Determine the (X, Y) coordinate at the center of the cell enclosing the given text.  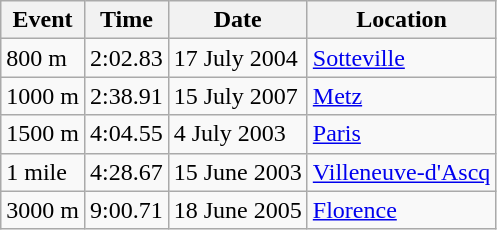
Time (126, 20)
17 July 2004 (238, 58)
3000 m (43, 210)
Metz (402, 96)
Paris (402, 134)
15 June 2003 (238, 172)
Villeneuve-d'Ascq (402, 172)
800 m (43, 58)
1 mile (43, 172)
Florence (402, 210)
2:38.91 (126, 96)
4:04.55 (126, 134)
1500 m (43, 134)
1000 m (43, 96)
4 July 2003 (238, 134)
4:28.67 (126, 172)
Event (43, 20)
2:02.83 (126, 58)
15 July 2007 (238, 96)
Date (238, 20)
Location (402, 20)
9:00.71 (126, 210)
18 June 2005 (238, 210)
Sotteville (402, 58)
